Search for the cell housing the specified text and yield its (X, Y) center coordinate. 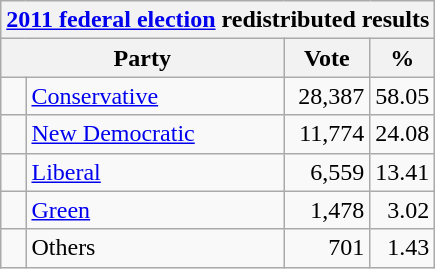
1,478 (327, 210)
Green (155, 210)
% (402, 58)
2011 federal election redistributed results (218, 20)
701 (327, 248)
Others (155, 248)
Liberal (155, 172)
Vote (327, 58)
28,387 (327, 96)
11,774 (327, 134)
6,559 (327, 172)
Conservative (155, 96)
3.02 (402, 210)
Party (142, 58)
1.43 (402, 248)
New Democratic (155, 134)
13.41 (402, 172)
24.08 (402, 134)
58.05 (402, 96)
